Scan for the cell matching the given text and deliver its [x, y] coordinate at center. 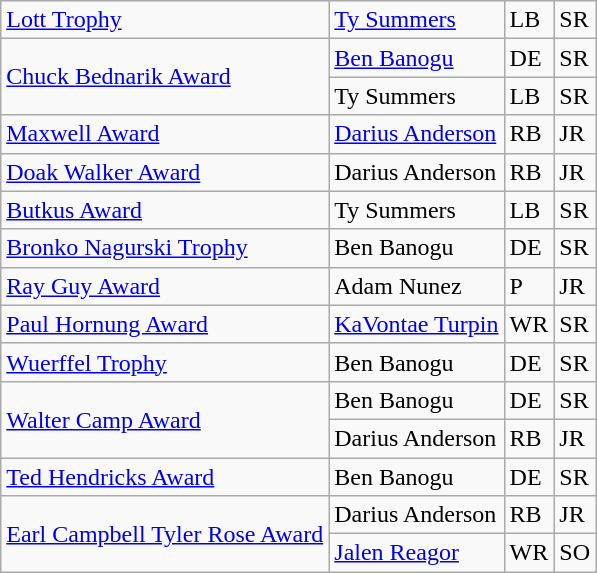
Earl Campbell Tyler Rose Award [165, 534]
Chuck Bednarik Award [165, 77]
Jalen Reagor [416, 553]
Adam Nunez [416, 286]
Paul Hornung Award [165, 324]
P [529, 286]
Doak Walker Award [165, 172]
KaVontae Turpin [416, 324]
Maxwell Award [165, 134]
Ray Guy Award [165, 286]
Wuerffel Trophy [165, 362]
Butkus Award [165, 210]
Walter Camp Award [165, 419]
Ted Hendricks Award [165, 477]
Lott Trophy [165, 20]
SO [575, 553]
Bronko Nagurski Trophy [165, 248]
